Locate the cell with the specified text and output its (X, Y) center coordinate. 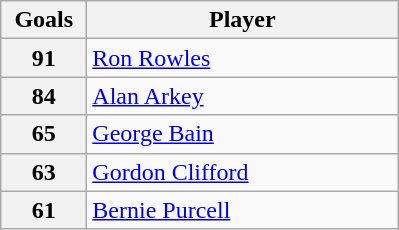
Gordon Clifford (242, 172)
Player (242, 20)
Bernie Purcell (242, 210)
Goals (44, 20)
63 (44, 172)
65 (44, 134)
91 (44, 58)
George Bain (242, 134)
Ron Rowles (242, 58)
61 (44, 210)
Alan Arkey (242, 96)
84 (44, 96)
